Detect which cell encompasses the target text, then output its [X, Y] center coordinate. 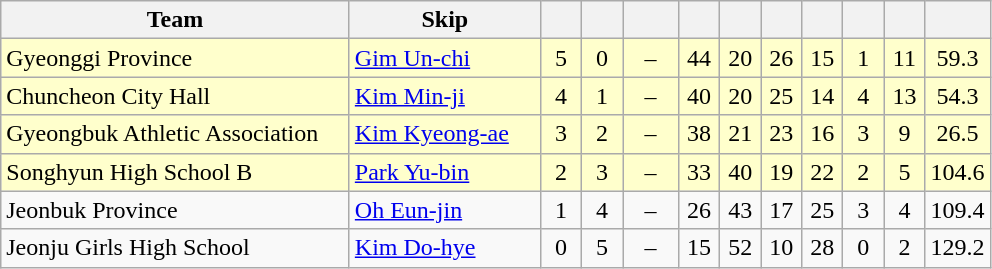
54.3 [958, 96]
Jeonbuk Province [176, 210]
28 [822, 248]
16 [822, 134]
Jeonju Girls High School [176, 248]
Skip [444, 20]
109.4 [958, 210]
Kim Min-ji [444, 96]
Gim Un-chi [444, 58]
52 [740, 248]
21 [740, 134]
33 [700, 172]
13 [904, 96]
Kim Kyeong-ae [444, 134]
59.3 [958, 58]
129.2 [958, 248]
43 [740, 210]
9 [904, 134]
Songhyun High School B [176, 172]
Oh Eun-jin [444, 210]
Team [176, 20]
38 [700, 134]
14 [822, 96]
23 [782, 134]
Gyeonggi Province [176, 58]
44 [700, 58]
Kim Do-hye [444, 248]
Gyeongbuk Athletic Association [176, 134]
19 [782, 172]
11 [904, 58]
10 [782, 248]
104.6 [958, 172]
Chuncheon City Hall [176, 96]
26.5 [958, 134]
22 [822, 172]
Park Yu-bin [444, 172]
17 [782, 210]
